Detect which cell encompasses the target text, then output its (x, y) center coordinate. 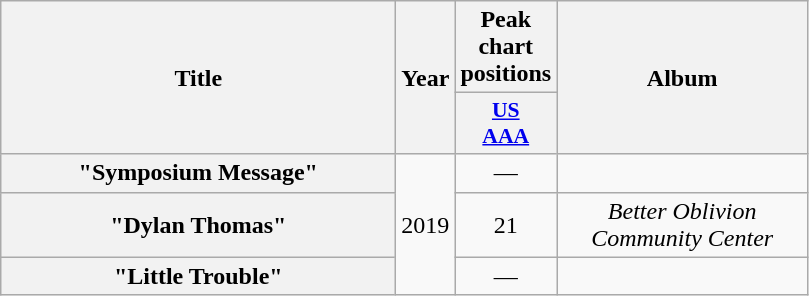
Album (682, 78)
Better Oblivion Community Center (682, 224)
2019 (426, 224)
USAAA (506, 124)
"Symposium Message" (198, 173)
"Dylan Thomas" (198, 224)
Year (426, 78)
Peak chart positions (506, 47)
21 (506, 224)
Title (198, 78)
"Little Trouble" (198, 276)
